Scan for the cell matching the given text and deliver its (x, y) coordinate at center. 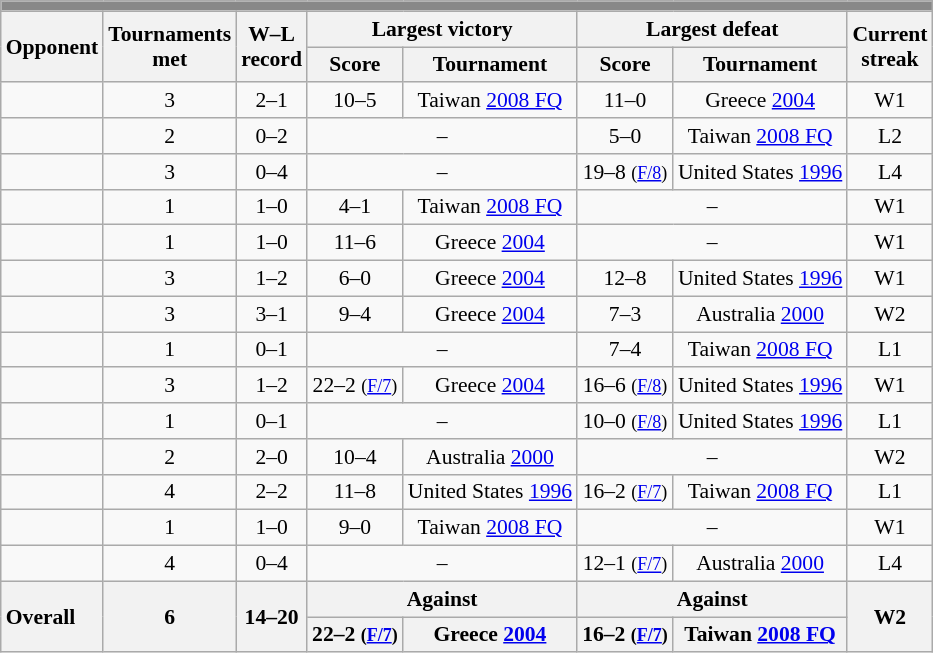
10–5 (355, 101)
5–0 (625, 136)
6 (170, 616)
2–2 (272, 492)
7–3 (625, 314)
Tournaments met (170, 46)
L2 (890, 136)
9–4 (355, 314)
9–0 (355, 528)
Overall (52, 616)
Largest defeat (712, 29)
2–1 (272, 101)
19–8 (F/8) (625, 172)
W–L record (272, 46)
3–1 (272, 314)
16–6 (F/8) (625, 386)
11–6 (355, 243)
11–0 (625, 101)
4–1 (355, 207)
Current streak (890, 46)
14–20 (272, 616)
0–2 (272, 136)
2–0 (272, 457)
10–4 (355, 457)
7–4 (625, 350)
Opponent (52, 46)
12–1 (F/7) (625, 564)
6–0 (355, 279)
12–8 (625, 279)
Largest victory (442, 29)
11–8 (355, 492)
10–0 (F/8) (625, 421)
